Locate the cell with the specified text and output its (x, y) center coordinate. 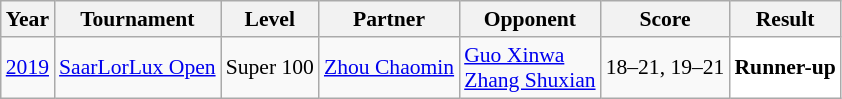
2019 (28, 68)
Level (270, 19)
Zhou Chaomin (389, 68)
Guo Xinwa Zhang Shuxian (530, 68)
Score (666, 19)
Result (784, 19)
Year (28, 19)
Super 100 (270, 68)
Opponent (530, 19)
Partner (389, 19)
Runner-up (784, 68)
18–21, 19–21 (666, 68)
Tournament (138, 19)
SaarLorLux Open (138, 68)
